Extract the [x, y] coordinate from the center of the cell holding the provided text.  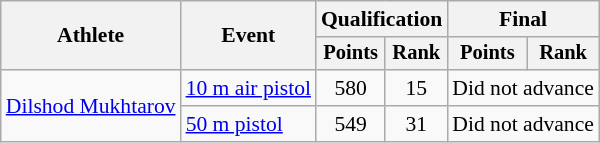
31 [416, 124]
15 [416, 88]
549 [350, 124]
Qualification [382, 19]
50 m pistol [248, 124]
Dilshod Mukhtarov [91, 106]
Athlete [91, 36]
Event [248, 36]
580 [350, 88]
10 m air pistol [248, 88]
Final [523, 19]
